Return (x, y) of the center of cell containing provided text 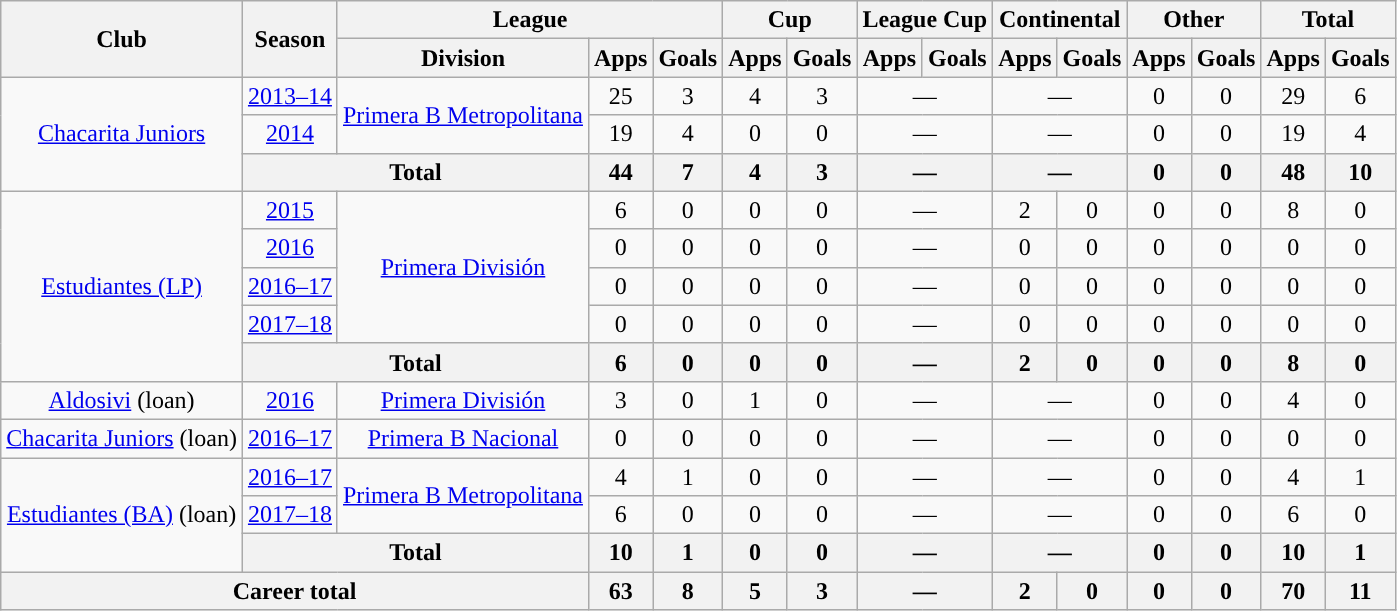
5 (755, 591)
7 (688, 172)
Estudiantes (BA) (loan) (122, 515)
2013–14 (290, 96)
Chacarita Juniors (loan) (122, 438)
Season (290, 39)
Aldosivi (loan) (122, 400)
League Cup (925, 20)
25 (620, 96)
11 (1360, 591)
Division (462, 58)
Primera B Nacional (462, 438)
63 (620, 591)
2015 (290, 210)
70 (1293, 591)
Career total (295, 591)
Club (122, 39)
48 (1293, 172)
44 (620, 172)
Cup (790, 20)
2014 (290, 134)
League (530, 20)
Estudiantes (LP) (122, 286)
Other (1194, 20)
29 (1293, 96)
Chacarita Juniors (122, 134)
Continental (1060, 20)
